Detect which cell encompasses the target text, then output its [x, y] center coordinate. 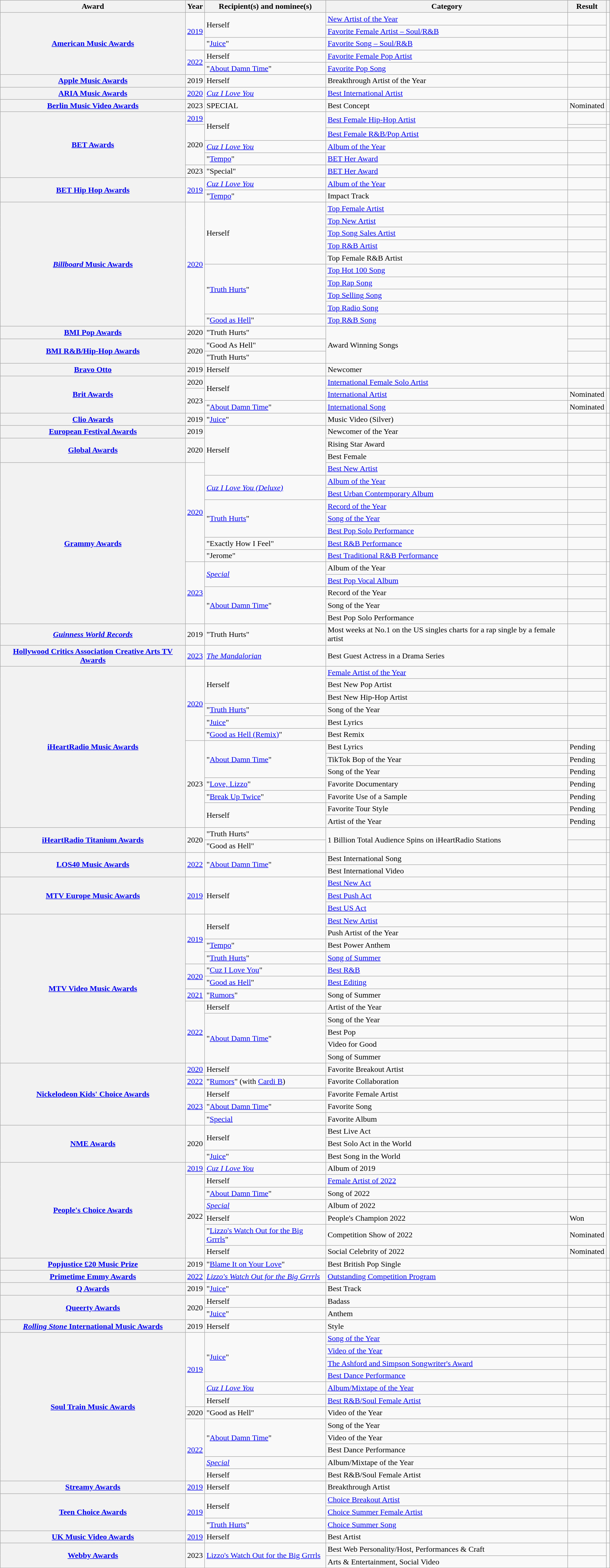
Best Female Hip-Hop Artist [447, 120]
Favorite Tour Style [447, 809]
iHeartRadio Music Awards [93, 747]
New Artist of the Year [447, 19]
Breakthrough Artist of the Year [447, 81]
Best Track [447, 1289]
Album of 2022 [447, 1206]
Top Selling Song [447, 295]
"Good as Hell (Remix)" [265, 734]
Popjustice £20 Music Prize [93, 1264]
Style [447, 1326]
Top Female Artist [447, 209]
Q Awards [93, 1289]
Badass [447, 1301]
Favorite Pop Song [447, 68]
Favorite Song – Soul/R&B [447, 44]
European Festival Awards [93, 432]
Newcomer of the Year [447, 432]
TikTok Bop of the Year [447, 759]
Video for Good [447, 1044]
People's Champion 2022 [447, 1218]
Won [587, 1218]
Cuz I Love You (Deluxe) [265, 487]
Best Female [447, 456]
Clio Awards [93, 419]
Best Pop [447, 1032]
Best International Video [447, 871]
"Jerome" [265, 556]
Bravo Otto [93, 370]
Favorite Breakout Artist [447, 1069]
Social Celebrity of 2022 [447, 1252]
MTV Europe Music Awards [93, 896]
International Song [447, 407]
Best Artist [447, 1537]
"Good As Hell" [265, 345]
Webby Awards [93, 1555]
Favorite Female Artist [447, 1094]
Breakthrough Artist [447, 1487]
2021 [195, 995]
The Ashford and Simpson Songwriter's Award [447, 1363]
Best Remix [447, 734]
Outstanding Competition Program [447, 1276]
"Cuz I Love You" [265, 970]
Best Web Personality/Host, Performances & Craft [447, 1549]
Choice Summer Female Artist [447, 1512]
Best R&B [447, 970]
Rising Star Award [447, 444]
Award Winning Songs [447, 345]
Best International Artist [447, 93]
"Rumors" (with Cardi B) [265, 1082]
"Special" [265, 171]
Favorite Collaboration [447, 1082]
BET Awards [93, 145]
"Special [265, 1119]
"Love, Lizzo" [265, 784]
BET Hip Hop Awards [93, 190]
Best Urban Contemporary Album [447, 494]
Female Artist of 2022 [447, 1181]
Music Video (Silver) [447, 419]
Anthem [447, 1314]
Best Editing [447, 983]
Apple Music Awards [93, 81]
Best Traditional R&B Performance [447, 556]
Best Pop Vocal Album [447, 581]
Grammy Awards [93, 543]
Best New Pop Artist [447, 685]
Song of 2022 [447, 1193]
Choice Breakout Artist [447, 1500]
"Break Up Twice" [265, 797]
Best Guest Actress in a Drama Series [447, 655]
Push Artist of the Year [447, 933]
"Lizzo's Watch Out for the Big Grrrls" [265, 1235]
Top Rap Song [447, 283]
ARIA Music Awards [93, 93]
Competition Show of 2022 [447, 1235]
Top R&B Song [447, 320]
Recipient(s) and nominee(s) [265, 7]
"Exactly How I Feel" [265, 543]
Choice Summer Song [447, 1524]
Year [195, 7]
Best New Hip-Hop Artist [447, 697]
Top Hot 100 Song [447, 270]
Best International Song [447, 858]
Best R&B Performance [447, 543]
NME Awards [93, 1144]
Favorite Female Pop Artist [447, 56]
Nickelodeon Kids' Choice Awards [93, 1094]
UK Music Video Awards [93, 1537]
MTV Video Music Awards [93, 988]
International Artist [447, 395]
Global Awards [93, 450]
LOS40 Music Awards [93, 865]
Billboard Music Awards [93, 265]
Top R&B Artist [447, 246]
Favorite Song [447, 1106]
Best British Pop Single [447, 1264]
Berlin Music Video Awards [93, 106]
Arts & Entertainment, Social Video [447, 1561]
International Female Solo Artist [447, 382]
Best US Act [447, 908]
Hollywood Critics Association Creative Arts TV Awards [93, 655]
Top New Artist [447, 221]
Queerty Awards [93, 1307]
Best Song in the World [447, 1156]
iHeartRadio Titanium Awards [93, 840]
Favorite Female Artist – Soul/R&B [447, 31]
Impact Track [447, 196]
Category [447, 7]
Teen Choice Awards [93, 1512]
Streamy Awards [93, 1487]
Favorite Use of a Sample [447, 797]
BMI R&B/Hip-Hop Awards [93, 351]
Favorite Album [447, 1119]
Best Female R&B/Pop Artist [447, 134]
Best Push Act [447, 896]
Best Power Anthem [447, 945]
Award [93, 7]
"Blame It on Your Love" [265, 1264]
BMI Pop Awards [93, 332]
Best New Act [447, 883]
Top Song Sales Artist [447, 233]
Primetime Emmy Awards [93, 1276]
Brit Awards [93, 395]
Best Live Act [447, 1131]
American Music Awards [93, 44]
Result [587, 7]
Favorite Documentary [447, 784]
The Mandalorian [265, 655]
Album of 2019 [447, 1169]
Female Artist of the Year [447, 672]
Newcomer [447, 370]
Most weeks at No.1 on the US singles charts for a rap single by a female artist [447, 635]
SPECIAL [265, 106]
Guinness World Records [93, 635]
People's Choice Awards [93, 1210]
Soul Train Music Awards [93, 1407]
Top Female R&B Artist [447, 258]
Rolling Stone International Music Awards [93, 1326]
Best Concept [447, 106]
1 Billion Total Audience Spins on iHeartRadio Stations [447, 840]
"Rumors" [265, 995]
Top Radio Song [447, 308]
Best Solo Act in the World [447, 1144]
